Pinpoint the cell where the given text exists, returning its [X, Y] midpoint coordinate. 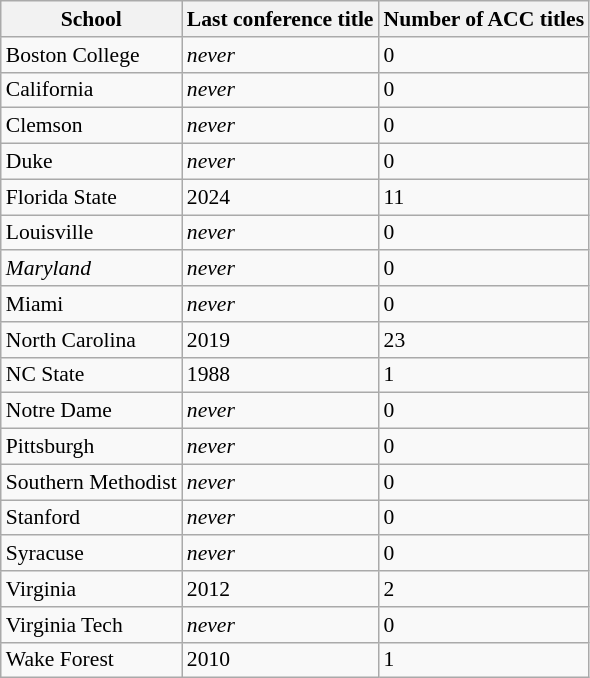
School [92, 19]
North Carolina [92, 340]
2010 [280, 660]
Duke [92, 162]
Louisville [92, 233]
California [92, 90]
Notre Dame [92, 411]
Virginia Tech [92, 625]
Stanford [92, 518]
Clemson [92, 126]
2 [484, 589]
2012 [280, 589]
Maryland [92, 269]
Southern Methodist [92, 482]
Florida State [92, 197]
Pittsburgh [92, 447]
Number of ACC titles [484, 19]
Syracuse [92, 554]
2024 [280, 197]
23 [484, 340]
11 [484, 197]
NC State [92, 375]
Miami [92, 304]
Virginia [92, 589]
Wake Forest [92, 660]
1988 [280, 375]
Last conference title [280, 19]
Boston College [92, 55]
2019 [280, 340]
